Output the [x, y] coordinate of the center of the cell containing the given text.  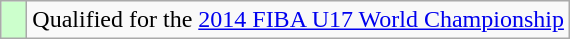
Qualified for the 2014 FIBA U17 World Championship [298, 20]
